From the cell containing the given text, extract its center point as [x, y] coordinate. 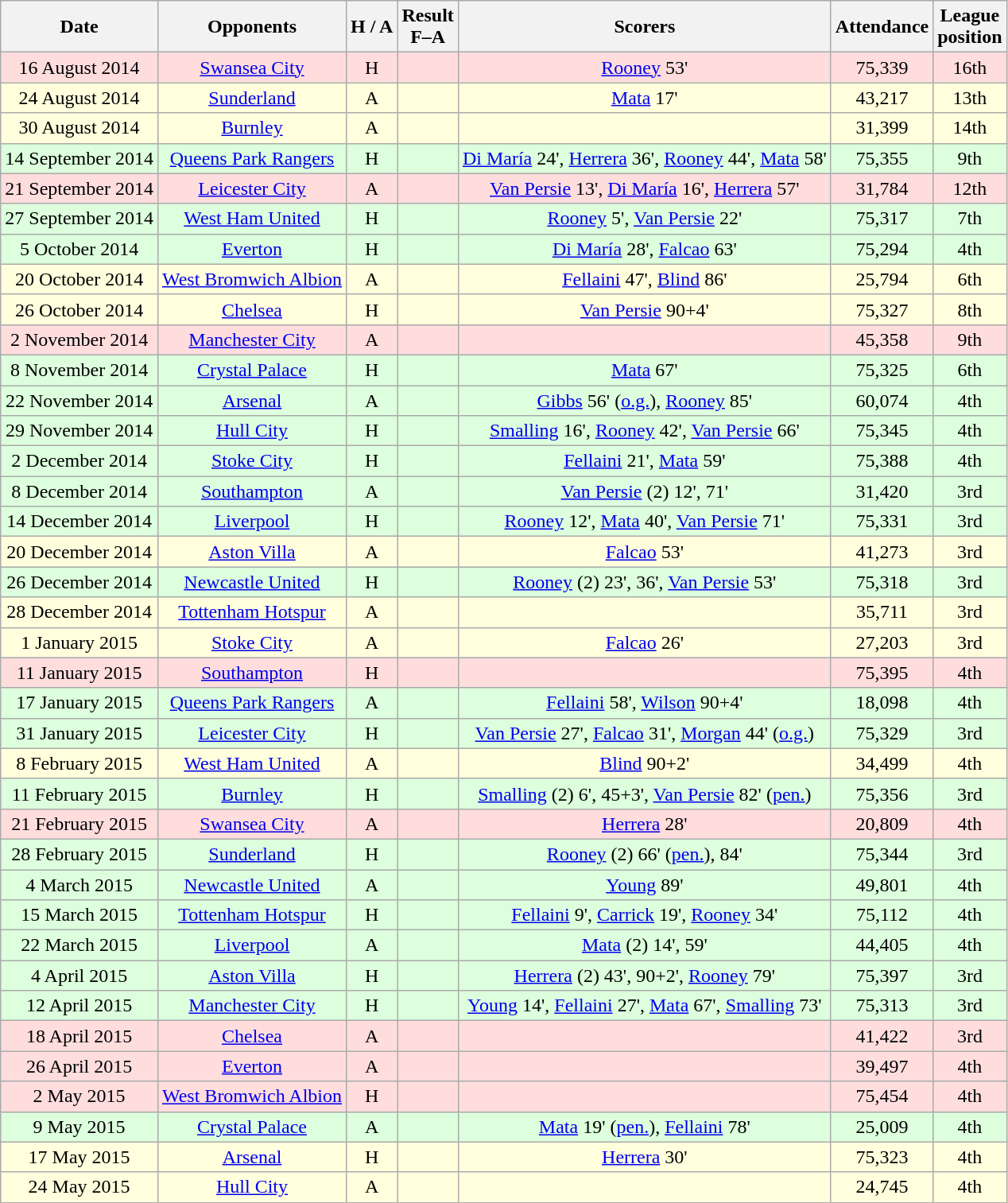
75,355 [882, 158]
4 April 2015 [79, 976]
20 December 2014 [79, 552]
75,454 [882, 1096]
Blind 90+2' [644, 763]
2 December 2014 [79, 461]
31 January 2015 [79, 733]
24 May 2015 [79, 1187]
5 October 2014 [79, 249]
31,784 [882, 188]
21 September 2014 [79, 188]
31,420 [882, 491]
Mata 67' [644, 370]
Van Persie 27', Falcao 31', Morgan 44' (o.g.) [644, 733]
28 February 2015 [79, 854]
41,273 [882, 552]
25,009 [882, 1127]
Rooney 53' [644, 68]
20,809 [882, 824]
75,327 [882, 309]
Young 89' [644, 885]
Leagueposition [970, 27]
Mata 19' (pen.), Fellaini 78' [644, 1127]
Young 14', Fellaini 27', Mata 67', Smalling 73' [644, 1006]
18,098 [882, 703]
8 February 2015 [79, 763]
Herrera (2) 43', 90+2', Rooney 79' [644, 976]
30 August 2014 [79, 128]
Herrera 30' [644, 1157]
8th [970, 309]
21 February 2015 [79, 824]
Fellaini 21', Mata 59' [644, 461]
2 November 2014 [79, 340]
Herrera 28' [644, 824]
4 March 2015 [79, 885]
75,323 [882, 1157]
75,356 [882, 794]
75,345 [882, 431]
12th [970, 188]
Attendance [882, 27]
7th [970, 219]
29 November 2014 [79, 431]
17 May 2015 [79, 1157]
14 December 2014 [79, 522]
75,339 [882, 68]
Rooney 5', Van Persie 22' [644, 219]
75,112 [882, 915]
28 December 2014 [79, 612]
8 November 2014 [79, 370]
75,388 [882, 461]
75,329 [882, 733]
ResultF–A [428, 27]
20 October 2014 [79, 279]
Di María 24', Herrera 36', Rooney 44', Mata 58' [644, 158]
Date [79, 27]
60,074 [882, 400]
43,217 [882, 98]
Falcao 53' [644, 552]
39,497 [882, 1066]
11 January 2015 [79, 673]
75,344 [882, 854]
27,203 [882, 642]
75,397 [882, 976]
18 April 2015 [79, 1036]
Rooney 12', Mata 40', Van Persie 71' [644, 522]
26 October 2014 [79, 309]
25,794 [882, 279]
44,405 [882, 945]
Rooney (2) 66' (pen.), 84' [644, 854]
Fellaini 47', Blind 86' [644, 279]
17 January 2015 [79, 703]
24,745 [882, 1187]
45,358 [882, 340]
Fellaini 9', Carrick 19', Rooney 34' [644, 915]
75,395 [882, 673]
31,399 [882, 128]
Rooney (2) 23', 36', Van Persie 53' [644, 582]
24 August 2014 [79, 98]
H / A [372, 27]
11 February 2015 [79, 794]
Mata (2) 14', 59' [644, 945]
49,801 [882, 885]
Opponents [251, 27]
Smalling (2) 6', 45+3', Van Persie 82' (pen.) [644, 794]
13th [970, 98]
41,422 [882, 1036]
14th [970, 128]
2 May 2015 [79, 1096]
16th [970, 68]
Mata 17' [644, 98]
Scorers [644, 27]
Gibbs 56' (o.g.), Rooney 85' [644, 400]
34,499 [882, 763]
75,317 [882, 219]
12 April 2015 [79, 1006]
Smalling 16', Rooney 42', Van Persie 66' [644, 431]
75,318 [882, 582]
35,711 [882, 612]
75,331 [882, 522]
26 December 2014 [79, 582]
26 April 2015 [79, 1066]
Van Persie 90+4' [644, 309]
1 January 2015 [79, 642]
Van Persie (2) 12', 71' [644, 491]
14 September 2014 [79, 158]
8 December 2014 [79, 491]
75,325 [882, 370]
Van Persie 13', Di María 16', Herrera 57' [644, 188]
16 August 2014 [79, 68]
22 November 2014 [79, 400]
22 March 2015 [79, 945]
Fellaini 58', Wilson 90+4' [644, 703]
15 March 2015 [79, 915]
27 September 2014 [79, 219]
75,294 [882, 249]
Falcao 26' [644, 642]
9 May 2015 [79, 1127]
75,313 [882, 1006]
Di María 28', Falcao 63' [644, 249]
